Identify which cell holds the provided text, then report its (X, Y) central coordinate. 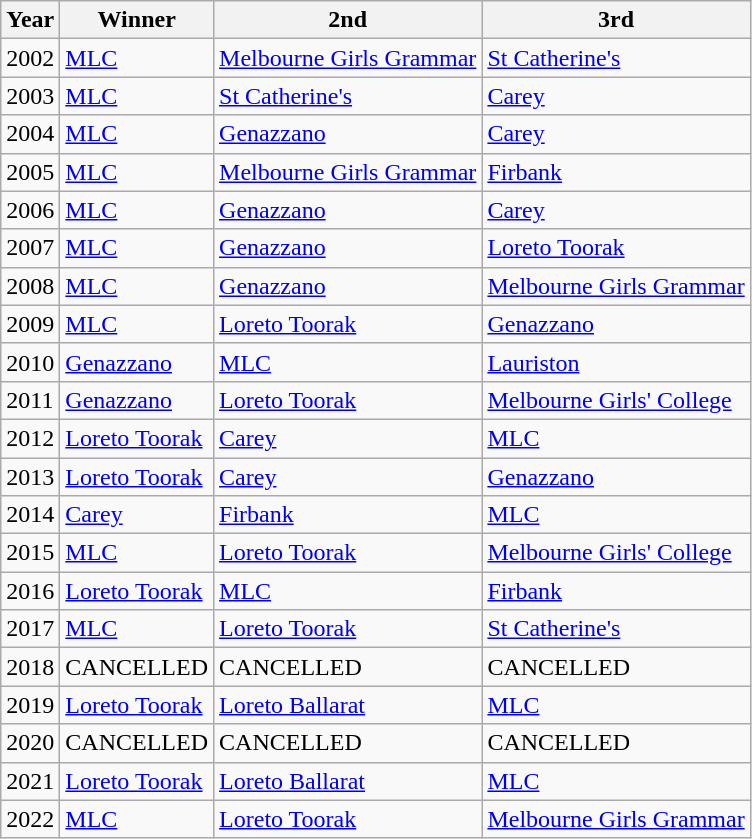
2012 (30, 438)
2nd (348, 20)
2013 (30, 477)
2016 (30, 591)
2009 (30, 324)
2020 (30, 743)
2022 (30, 819)
2021 (30, 781)
2008 (30, 286)
2002 (30, 58)
2010 (30, 362)
2006 (30, 210)
2014 (30, 515)
2019 (30, 705)
Year (30, 20)
3rd (616, 20)
Lauriston (616, 362)
2011 (30, 400)
2004 (30, 134)
2018 (30, 667)
2015 (30, 553)
2003 (30, 96)
2007 (30, 248)
Winner (137, 20)
2005 (30, 172)
2017 (30, 629)
